Search for the cell housing the specified text and yield its (x, y) center coordinate. 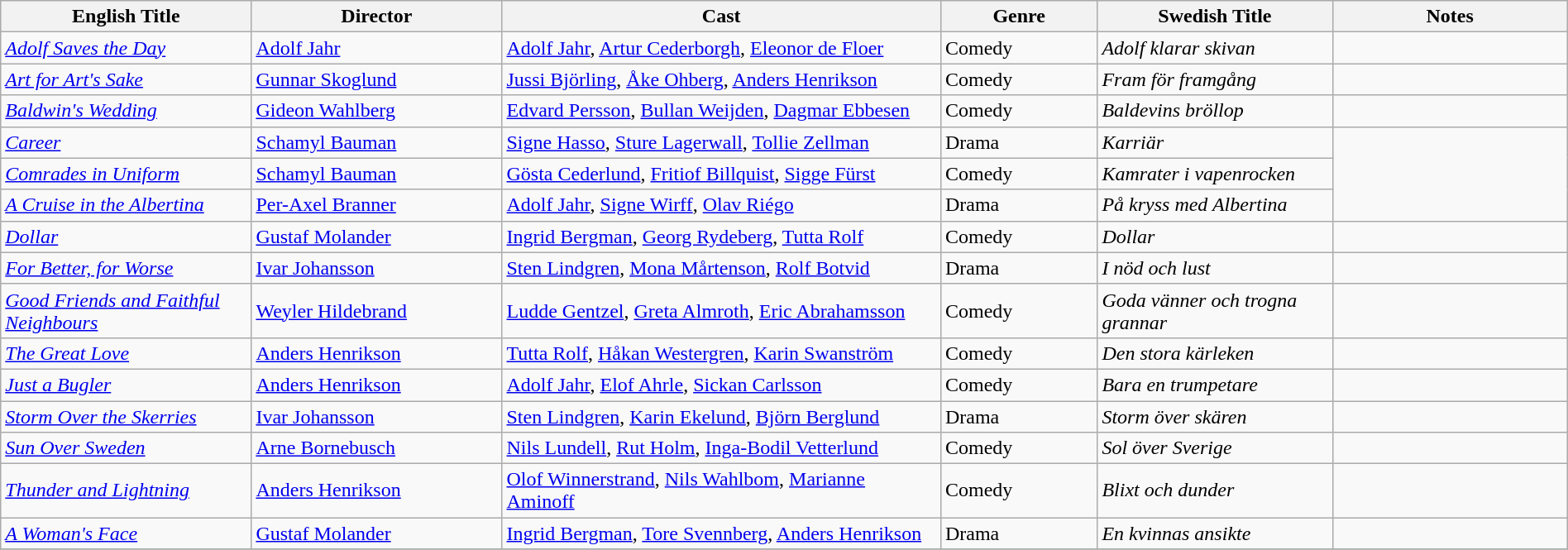
En kvinnas ansikte (1215, 533)
Sun Over Sweden (126, 448)
Kamrater i vapenrocken (1215, 174)
Career (126, 142)
Gunnar Skoglund (377, 79)
Nils Lundell, Rut Holm, Inga-Bodil Vetterlund (721, 448)
The Great Love (126, 353)
Notes (1450, 17)
I nöd och lust (1215, 268)
Good Friends and Faithful Neighbours (126, 311)
Sten Lindgren, Karin Ekelund, Björn Berglund (721, 416)
English Title (126, 17)
Bara en trumpetare (1215, 385)
Goda vänner och trogna grannar (1215, 311)
Olof Winnerstrand, Nils Wahlbom, Marianne Aminoff (721, 491)
Weyler Hildebrand (377, 311)
Swedish Title (1215, 17)
Cast (721, 17)
Karriär (1215, 142)
Adolf Jahr (377, 48)
Adolf Jahr, Elof Ahrle, Sickan Carlsson (721, 385)
Adolf Jahr, Signe Wirff, Olav Riégo (721, 205)
A Cruise in the Albertina (126, 205)
Den stora kärleken (1215, 353)
Comrades in Uniform (126, 174)
Adolf klarar skivan (1215, 48)
Gideon Wahlberg (377, 111)
Sten Lindgren, Mona Mårtenson, Rolf Botvid (721, 268)
Ludde Gentzel, Greta Almroth, Eric Abrahamsson (721, 311)
Baldwin's Wedding (126, 111)
Gösta Cederlund, Fritiof Billquist, Sigge Fürst (721, 174)
Genre (1019, 17)
Blixt och dunder (1215, 491)
Tutta Rolf, Håkan Westergren, Karin Swanström (721, 353)
Arne Bornebusch (377, 448)
Thunder and Lightning (126, 491)
Adolf Saves the Day (126, 48)
Director (377, 17)
Ingrid Bergman, Georg Rydeberg, Tutta Rolf (721, 237)
Storm över skären (1215, 416)
For Better, for Worse (126, 268)
Sol över Sverige (1215, 448)
Per-Axel Branner (377, 205)
Signe Hasso, Sture Lagerwall, Tollie Zellman (721, 142)
Baldevins bröllop (1215, 111)
Jussi Björling, Åke Ohberg, Anders Henrikson (721, 79)
Storm Over the Skerries (126, 416)
A Woman's Face (126, 533)
Just a Bugler (126, 385)
Ingrid Bergman, Tore Svennberg, Anders Henrikson (721, 533)
Adolf Jahr, Artur Cederborgh, Eleonor de Floer (721, 48)
På kryss med Albertina (1215, 205)
Edvard Persson, Bullan Weijden, Dagmar Ebbesen (721, 111)
Art for Art's Sake (126, 79)
Fram för framgång (1215, 79)
